Identify which cell holds the provided text, then report its (x, y) central coordinate. 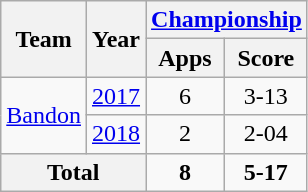
2-04 (266, 134)
Total (74, 172)
Bandon (44, 115)
3-13 (266, 96)
Apps (186, 58)
2 (186, 134)
2017 (116, 96)
5-17 (266, 172)
2018 (116, 134)
Score (266, 58)
Team (44, 39)
Year (116, 39)
8 (186, 172)
Championship (227, 20)
6 (186, 96)
